Return [X, Y] of the center of cell containing provided text 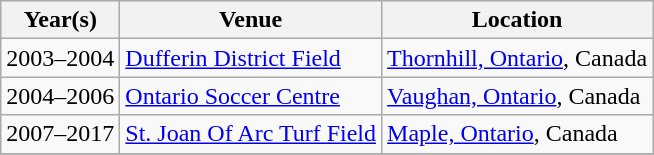
Dufferin District Field [251, 58]
2004–2006 [60, 96]
Vaughan, Ontario, Canada [518, 96]
Year(s) [60, 20]
2007–2017 [60, 134]
Maple, Ontario, Canada [518, 134]
Venue [251, 20]
Ontario Soccer Centre [251, 96]
2003–2004 [60, 58]
Thornhill, Ontario, Canada [518, 58]
St. Joan Of Arc Turf Field [251, 134]
Location [518, 20]
